Return the [X, Y] coordinate for the center point of the cell that contains the specified text.  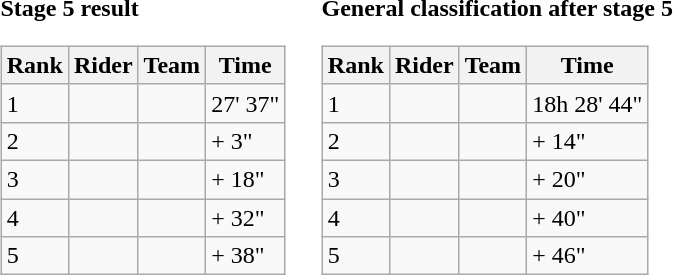
27' 37" [246, 103]
+ 14" [588, 141]
+ 38" [246, 256]
+ 18" [246, 179]
+ 32" [246, 217]
+ 20" [588, 179]
18h 28' 44" [588, 103]
+ 40" [588, 217]
+ 46" [588, 256]
+ 3" [246, 141]
